Capture the cell that displays the provided text and extract its (X, Y) central coordinate. 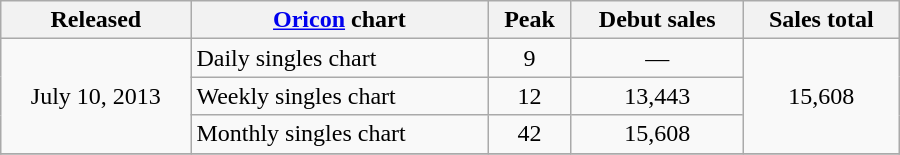
Daily singles chart (340, 58)
Released (96, 20)
Debut sales (657, 20)
Oricon chart (340, 20)
Weekly singles chart (340, 96)
— (657, 58)
Peak (530, 20)
Sales total (821, 20)
42 (530, 134)
13,443 (657, 96)
12 (530, 96)
Monthly singles chart (340, 134)
9 (530, 58)
July 10, 2013 (96, 96)
